Return [X, Y] of the center of cell containing provided text 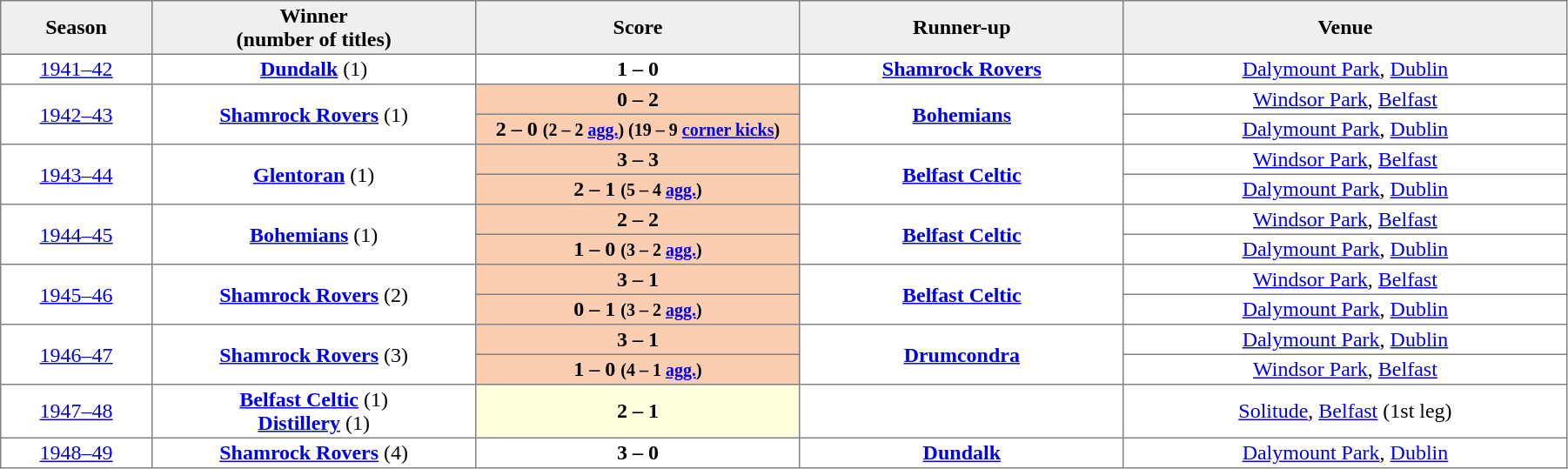
3 – 3 [638, 159]
1942–43 [77, 115]
Solitude, Belfast (1st leg) [1345, 412]
Score [638, 28]
Belfast Celtic (1) Distillery (1) [313, 412]
1945–46 [77, 294]
0 – 2 [638, 99]
1946–47 [77, 355]
2 – 1 (5 – 4 agg.) [638, 189]
Drumcondra [962, 355]
1948–49 [77, 452]
Shamrock Rovers [962, 69]
2 – 2 [638, 219]
Bohemians (1) [313, 235]
Season [77, 28]
1943–44 [77, 174]
Dundalk (1) [313, 69]
1 – 0 [638, 69]
Shamrock Rovers (1) [313, 115]
3 – 0 [638, 452]
Shamrock Rovers (4) [313, 452]
Venue [1345, 28]
2 – 1 [638, 412]
Dundalk [962, 452]
0 – 1 (3 – 2 agg.) [638, 309]
2 – 0 (2 – 2 agg.) (19 – 9 corner kicks) [638, 129]
Glentoran (1) [313, 174]
1 – 0 (4 – 1 agg.) [638, 369]
Winner(number of titles) [313, 28]
1947–48 [77, 412]
1944–45 [77, 235]
1941–42 [77, 69]
Bohemians [962, 115]
Runner-up [962, 28]
1 – 0 (3 – 2 agg.) [638, 249]
Shamrock Rovers (3) [313, 355]
Shamrock Rovers (2) [313, 294]
